Extract the [X, Y] coordinate from the center of the cell holding the provided text.  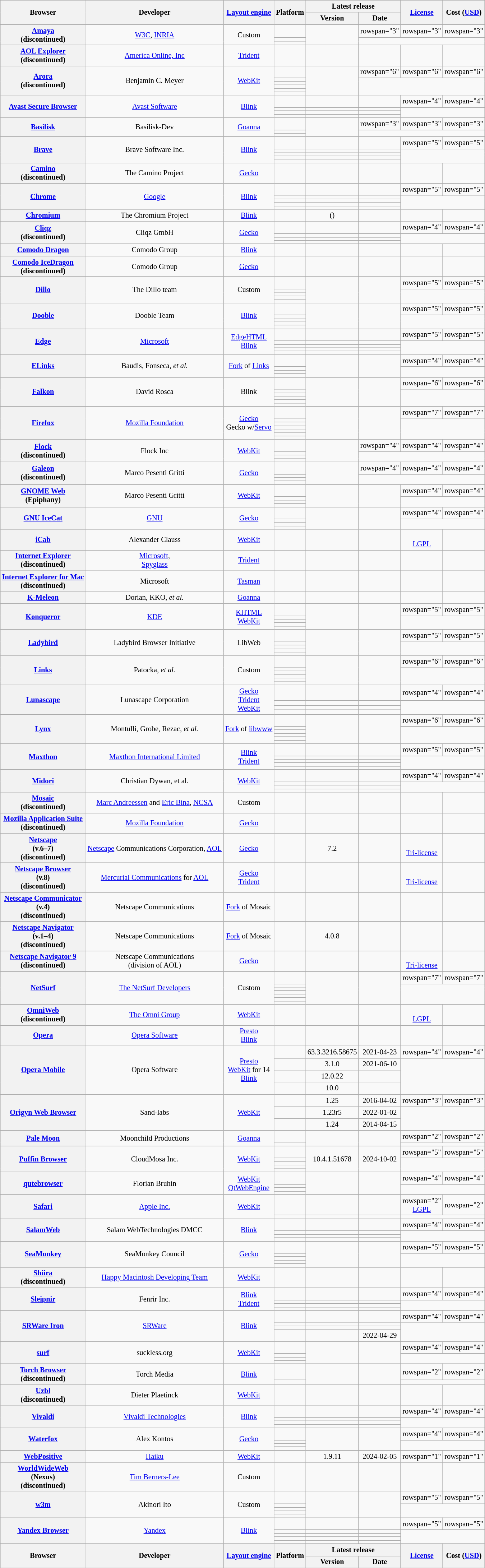
Salam WebTechnologies DMCC [154, 1230]
Comodo Dragon [43, 250]
Alex Kontos [154, 1439]
2016-04-02 [379, 1100]
Moonchild Productions [154, 1138]
Arora(discontinued) [43, 80]
Amaya(discontinued) [43, 35]
Puffin Browser [43, 1159]
Galeon(discontinued) [43, 473]
Florian Bruhin [154, 1183]
WebKitQtWebEngine [249, 1183]
Edge [43, 342]
Microsoft,Spyglass [154, 560]
Chrome [43, 196]
Haiku [154, 1456]
Comodo IceDragon(discontinued) [43, 266]
iCab [43, 540]
W3C, INRIA [154, 35]
Akinori Ito [154, 1504]
Uzbl(discontinued) [43, 1395]
suckless.org [154, 1353]
12.0.22 [332, 1076]
Camino(discontinued) [43, 173]
Sleipnir [43, 1299]
The NetSurf Developers [154, 988]
Tasman [249, 581]
PrestoWebKit for 14Blink [249, 1070]
SRWare Iron [43, 1326]
Yandex [154, 1531]
Mosaic(discontinued) [43, 802]
Flock(discontinued) [43, 450]
NetSurf [43, 988]
Happy Macintosh Developing Team [154, 1277]
Flock Inc [154, 450]
Ladybird Browser Initiative [154, 642]
GeckoGecko w/Servo [249, 423]
SalamWeb [43, 1230]
qutebrowser [43, 1183]
Fork of libwww [249, 729]
America Online, Inc [154, 55]
Chromium [43, 215]
GNOME Web(Epiphany) [43, 496]
CloudMosa Inc. [154, 1159]
The Camino Project [154, 173]
1.9.11 [332, 1456]
Internet Explorer(discontinued) [43, 560]
Patocka, et al. [154, 670]
GeckoTridentWebKit [249, 700]
Brave Software Inc. [154, 149]
Lynx [43, 729]
Waterfox [43, 1439]
AOL Explorer(discontinued) [43, 55]
Apple Inc. [154, 1207]
Tim Berners-Lee [154, 1477]
Ladybird [43, 642]
Netscape Browser(v.8)(discontinued) [43, 877]
Benjamin C. Meyer [154, 80]
Baudis, Fonseca, et al. [154, 366]
GNU [154, 518]
Christian Dywan, et al. [154, 781]
Netscape Navigator 9(discontinued) [43, 961]
GeckoTrident [249, 877]
surf [43, 1353]
Safari [43, 1207]
Vivaldi Technologies [154, 1416]
Origyn Web Browser [43, 1113]
SeaMonkey Council [154, 1254]
The Chromium Project [154, 215]
Basilisk [43, 127]
2022-04-29 [379, 1335]
2014-04-15 [379, 1124]
SRWare [154, 1326]
WebPositive [43, 1456]
Lunascape [43, 700]
2024-02-05 [379, 1456]
SeaMonkey [43, 1254]
Internet Explorer for Mac(discontinued) [43, 581]
Lunascape Corporation [154, 700]
1.24 [332, 1124]
Firefox [43, 423]
Falkon [43, 392]
Dorian, KKO, et al. [154, 598]
K-Meleon [43, 598]
PrestoBlink [249, 1035]
KDE [154, 616]
3.1.0 [332, 1064]
Opera [43, 1035]
() [332, 215]
2022-01-02 [379, 1112]
Torch Browser(discontinued) [43, 1374]
Avast Secure Browser [43, 106]
2021-04-23 [379, 1052]
The Dillo team [154, 289]
KHTMLWebKit [249, 616]
Fork of Links [249, 366]
Yandex Browser [43, 1531]
Shiira(discontinued) [43, 1277]
Dillo [43, 289]
Torch Media [154, 1374]
Fenrir Inc. [154, 1299]
Basilisk-Dev [154, 127]
Opera Mobile [43, 1070]
EdgeHTMLBlink [249, 342]
ELinks [43, 366]
Brave [43, 149]
Konqueror [43, 616]
Avast Software [154, 106]
Pale Moon [43, 1138]
Maxthon International Limited [154, 757]
63.3.3216.58675 [332, 1052]
WorldWideWeb(Nexus)(discontinued) [43, 1477]
Netscape Communicator(v.4)(discontinued) [43, 907]
Cliqz GmbH [154, 233]
Dieter Plaetinck [154, 1395]
10.0 [332, 1088]
2024-10-02 [379, 1159]
Cliqz(discontinued) [43, 233]
Links [43, 670]
Sand-labs [154, 1113]
1.23r5 [332, 1112]
w3m [43, 1504]
LibWeb [249, 642]
David Rosca [154, 392]
Mozilla Application Suite(discontinued) [43, 823]
Alexander Clauss [154, 540]
OmniWeb(discontinued) [43, 1015]
GNU IceCat [43, 518]
rowspan="2" LGPL [422, 1205]
Netscape Communications Corporation, AOL [154, 848]
Midori [43, 781]
Vivaldi [43, 1416]
Netscape Communications(division of AOL) [154, 961]
Mercurial Communications for AOL [154, 877]
1.25 [332, 1100]
7.2 [332, 848]
Google [154, 196]
Dooble Team [154, 316]
10.4.1.51678 [332, 1159]
The Omni Group [154, 1015]
Netscape Navigator(v.1–4)(discontinued) [43, 936]
Maxthon [43, 757]
2021-06-10 [379, 1064]
Marc Andreessen and Eric Bina, NCSA [154, 802]
Netscape(v.6–7)(discontinued) [43, 848]
Dooble [43, 316]
4.0.8 [332, 936]
Montulli, Grobe, Rezac, et al. [154, 729]
